Pinpoint the cell where the given text exists, returning its (X, Y) midpoint coordinate. 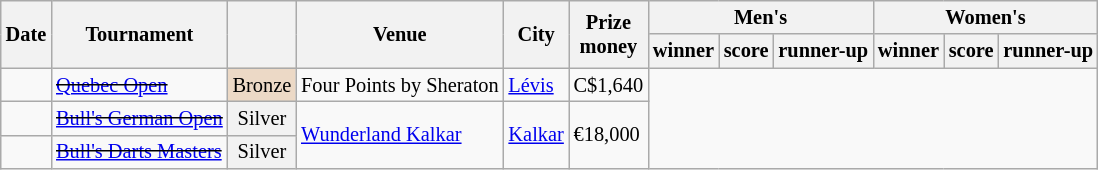
Date (26, 34)
Bull's Darts Masters (139, 152)
Kalkar (536, 134)
Four Points by Sheraton (400, 85)
Tournament (139, 34)
Quebec Open (139, 85)
C$1,640 (608, 85)
Lévis (536, 85)
Wunderland Kalkar (400, 134)
Venue (400, 34)
Bronze (262, 85)
€18,000 (608, 134)
Prizemoney (608, 34)
Bull's German Open (139, 118)
City (536, 34)
Women's (986, 17)
Men's (760, 17)
